Output the [X, Y] coordinate of the center of the cell containing the given text.  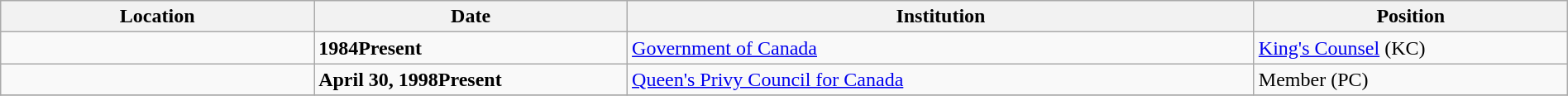
Institution [941, 17]
Date [471, 17]
Member (PC) [1411, 79]
King's Counsel (KC) [1411, 48]
Position [1411, 17]
April 30, 1998Present [471, 79]
Location [157, 17]
Government of Canada [941, 48]
1984Present [471, 48]
Queen's Privy Council for Canada [941, 79]
